Return the [x, y] coordinate for the center point of the cell that contains the specified text.  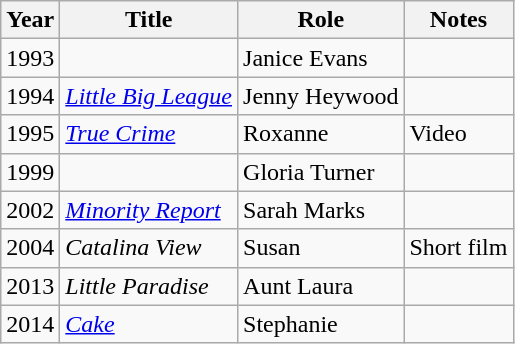
1994 [30, 96]
2014 [30, 324]
Stephanie [321, 324]
Catalina View [149, 248]
Minority Report [149, 210]
Video [458, 134]
Year [30, 20]
Roxanne [321, 134]
Gloria Turner [321, 172]
Cake [149, 324]
Sarah Marks [321, 210]
Aunt Laura [321, 286]
Susan [321, 248]
1999 [30, 172]
Little Big League [149, 96]
Role [321, 20]
Janice Evans [321, 58]
2013 [30, 286]
Little Paradise [149, 286]
Jenny Heywood [321, 96]
2004 [30, 248]
True Crime [149, 134]
2002 [30, 210]
Notes [458, 20]
Title [149, 20]
1995 [30, 134]
1993 [30, 58]
Short film [458, 248]
